Return (X, Y) of the center of cell containing provided text 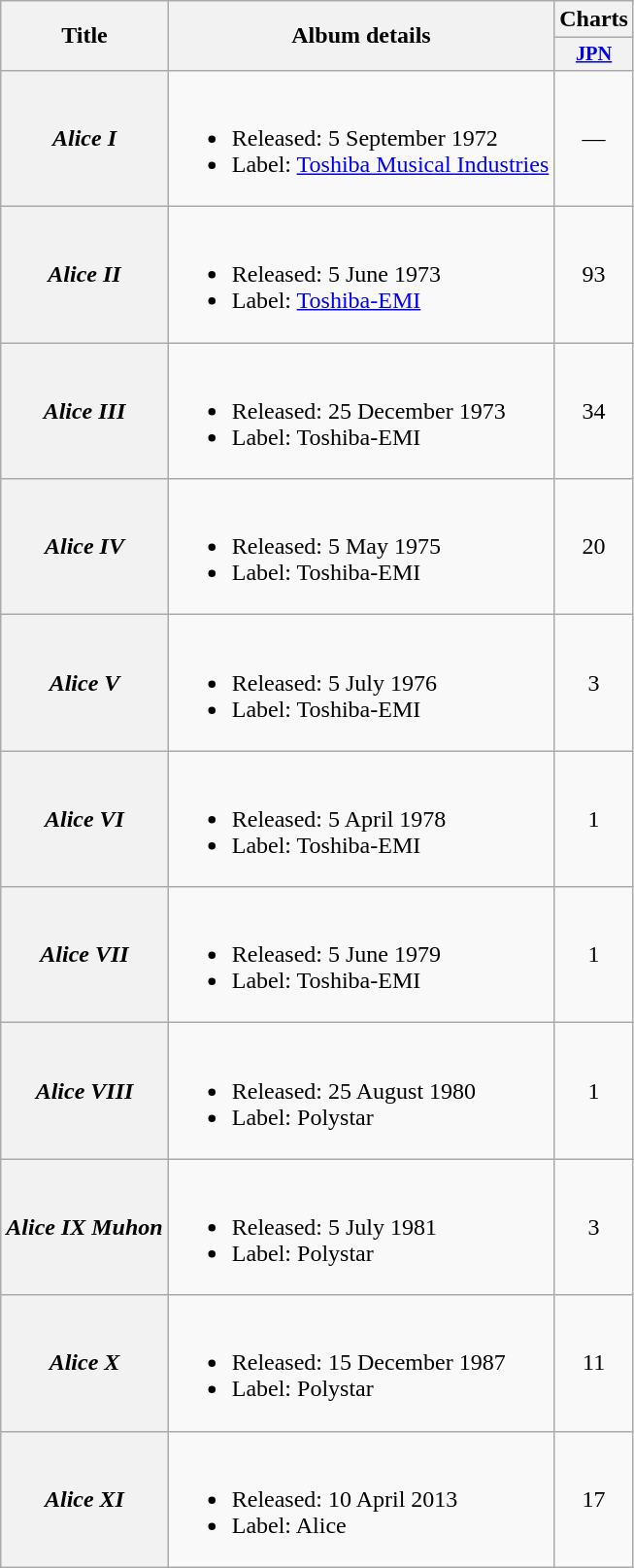
Released: 25 August 1980Label: Polystar (361, 1091)
Alice VI (84, 819)
Alice X (84, 1363)
Released: 10 April 2013Label: Alice (361, 1499)
— (594, 138)
Alice II (84, 275)
Alice IV (84, 547)
11 (594, 1363)
34 (594, 411)
Alice XI (84, 1499)
Title (84, 36)
Alice V (84, 683)
JPN (594, 54)
Released: 5 July 1976Label: Toshiba-EMI (361, 683)
Released: 5 September 1972Label: Toshiba Musical Industries (361, 138)
Alice III (84, 411)
Alice IX Muhon (84, 1227)
Released: 5 April 1978Label: Toshiba-EMI (361, 819)
Released: 5 July 1981Label: Polystar (361, 1227)
20 (594, 547)
Alice I (84, 138)
Album details (361, 36)
Alice VII (84, 955)
Released: 5 June 1979Label: Toshiba-EMI (361, 955)
17 (594, 1499)
Charts (594, 19)
Released: 5 June 1973Label: Toshiba-EMI (361, 275)
93 (594, 275)
Released: 15 December 1987Label: Polystar (361, 1363)
Alice VIII (84, 1091)
Released: 25 December 1973Label: Toshiba-EMI (361, 411)
Released: 5 May 1975Label: Toshiba-EMI (361, 547)
